For the text-containing cell, return its midpoint in (X, Y) coordinate format. 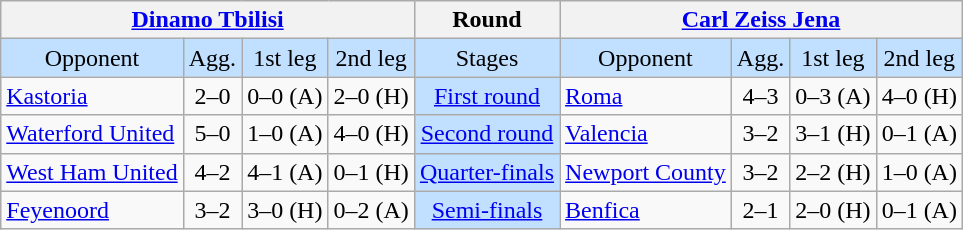
Waterford United (92, 134)
2–1 (760, 210)
Round (486, 20)
3–0 (H) (285, 210)
0–3 (A) (833, 96)
Benfica (646, 210)
4–2 (212, 172)
Dinamo Tbilisi (208, 20)
Stages (486, 58)
2–2 (H) (833, 172)
First round (486, 96)
Newport County (646, 172)
5–0 (212, 134)
4–1 (A) (285, 172)
Quarter-finals (486, 172)
0–2 (A) (371, 210)
Semi-finals (486, 210)
Second round (486, 134)
Carl Zeiss Jena (762, 20)
0–1 (H) (371, 172)
Kastoria (92, 96)
Valencia (646, 134)
2–0 (212, 96)
West Ham United (92, 172)
4–3 (760, 96)
Roma (646, 96)
0–0 (A) (285, 96)
3–1 (H) (833, 134)
Feyenoord (92, 210)
